For the text-containing cell, return its midpoint in (x, y) coordinate format. 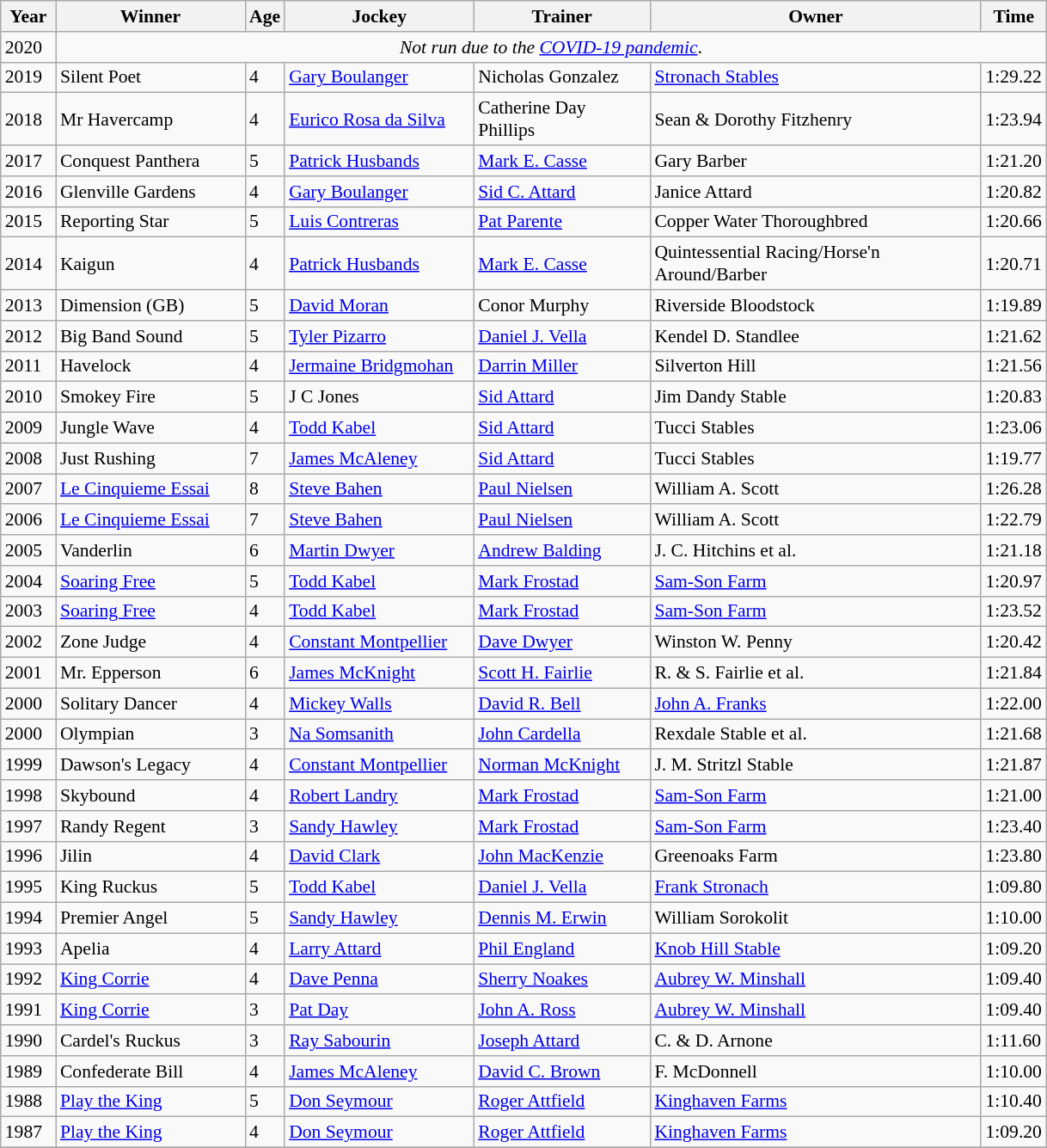
Confederate Bill (150, 1071)
Eurico Rosa da Silva (379, 119)
1:21.87 (1013, 765)
Sid C. Attard (562, 192)
1:21.68 (1013, 734)
1997 (28, 826)
2019 (28, 77)
Conquest Panthera (150, 161)
Na Somsanith (379, 734)
2015 (28, 222)
J. C. Hitchins et al. (815, 550)
Premier Angel (150, 918)
1:21.62 (1013, 336)
2006 (28, 520)
Robert Landry (379, 795)
Mickey Walls (379, 703)
1987 (28, 1133)
Cardel's Ruckus (150, 1041)
1:20.82 (1013, 192)
Solitary Dancer (150, 703)
1993 (28, 948)
F. McDonnell (815, 1071)
Conor Murphy (562, 305)
Zone Judge (150, 642)
Gary Barber (815, 161)
1:21.56 (1013, 366)
Copper Water Thoroughbred (815, 222)
David R. Bell (562, 703)
Larry Attard (379, 948)
1:20.71 (1013, 263)
Age (265, 16)
Owner (815, 16)
Dimension (GB) (150, 305)
James McKnight (379, 673)
Havelock (150, 366)
Silverton Hill (815, 366)
Glenville Gardens (150, 192)
David Clark (379, 856)
2020 (28, 47)
1:22.00 (1013, 703)
Year (28, 16)
Greenoaks Farm (815, 856)
1:20.97 (1013, 581)
Olympian (150, 734)
Time (1013, 16)
1999 (28, 765)
1998 (28, 795)
1:26.28 (1013, 489)
Quintessential Racing/Horse'n Around/Barber (815, 263)
Pat Parente (562, 222)
Dave Penna (379, 979)
John A. Franks (815, 703)
Winston W. Penny (815, 642)
Darrin Miller (562, 366)
Dave Dwyer (562, 642)
1:09.80 (1013, 887)
1:20.42 (1013, 642)
John Cardella (562, 734)
1:21.18 (1013, 550)
Silent Poet (150, 77)
Jockey (379, 16)
Trainer (562, 16)
Pat Day (379, 1010)
Mr. Epperson (150, 673)
1:23.40 (1013, 826)
1:23.94 (1013, 119)
1994 (28, 918)
King Ruckus (150, 887)
1991 (28, 1010)
2001 (28, 673)
Knob Hill Stable (815, 948)
R. & S. Fairlie et al. (815, 673)
1:19.89 (1013, 305)
Frank Stronach (815, 887)
1:23.52 (1013, 611)
Phil England (562, 948)
Vanderlin (150, 550)
Kendel D. Standlee (815, 336)
2002 (28, 642)
C. & D. Arnone (815, 1041)
2003 (28, 611)
Not run due to the COVID-19 pandemic. (551, 47)
William Sorokolit (815, 918)
2004 (28, 581)
J C Jones (379, 397)
1990 (28, 1041)
1:19.77 (1013, 458)
Skybound (150, 795)
J. M. Stritzl Stable (815, 765)
Luis Contreras (379, 222)
1:21.84 (1013, 673)
1:20.83 (1013, 397)
Reporting Star (150, 222)
1:22.79 (1013, 520)
2008 (28, 458)
Kaigun (150, 263)
2017 (28, 161)
2007 (28, 489)
1:29.22 (1013, 77)
Sherry Noakes (562, 979)
Norman McKnight (562, 765)
Jungle Wave (150, 428)
8 (265, 489)
1:23.80 (1013, 856)
2011 (28, 366)
1996 (28, 856)
Ray Sabourin (379, 1041)
Apelia (150, 948)
1:10.40 (1013, 1102)
Just Rushing (150, 458)
1992 (28, 979)
Stronach Stables (815, 77)
David Moran (379, 305)
Rexdale Stable et al. (815, 734)
Janice Attard (815, 192)
1:21.00 (1013, 795)
2013 (28, 305)
Riverside Bloodstock (815, 305)
1:21.20 (1013, 161)
John A. Ross (562, 1010)
Jim Dandy Stable (815, 397)
Big Band Sound (150, 336)
Randy Regent (150, 826)
1:11.60 (1013, 1041)
Sean & Dorothy Fitzhenry (815, 119)
Scott H. Fairlie (562, 673)
Tyler Pizarro (379, 336)
1995 (28, 887)
Martin Dwyer (379, 550)
Winner (150, 16)
2018 (28, 119)
Dawson's Legacy (150, 765)
1:23.06 (1013, 428)
Mr Havercamp (150, 119)
2012 (28, 336)
1989 (28, 1071)
2005 (28, 550)
2016 (28, 192)
Dennis M. Erwin (562, 918)
2014 (28, 263)
Nicholas Gonzalez (562, 77)
Joseph Attard (562, 1041)
2009 (28, 428)
Catherine Day Phillips (562, 119)
David C. Brown (562, 1071)
Jermaine Bridgmohan (379, 366)
2010 (28, 397)
1:20.66 (1013, 222)
Smokey Fire (150, 397)
Andrew Balding (562, 550)
John MacKenzie (562, 856)
Jilin (150, 856)
1988 (28, 1102)
